Pinpoint the cell where the given text exists, returning its [X, Y] midpoint coordinate. 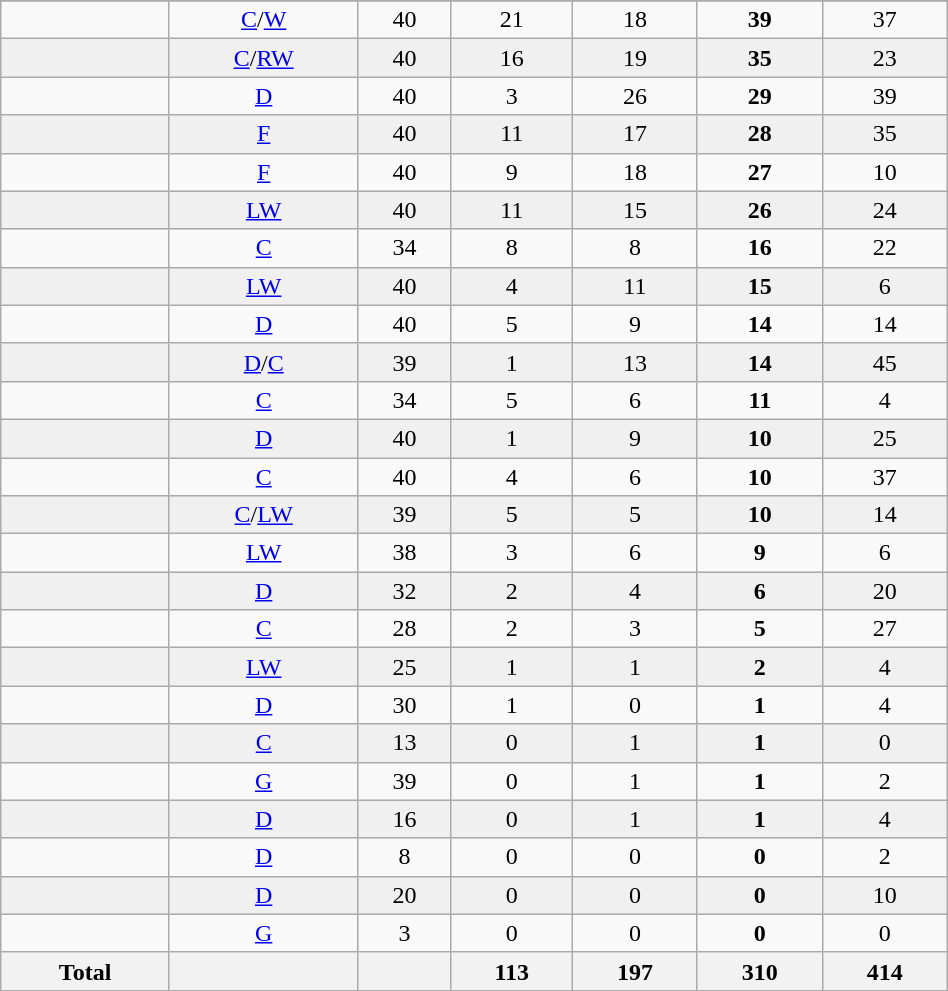
23 [884, 58]
38 [404, 553]
C/LW [264, 515]
24 [884, 210]
22 [884, 248]
C/W [264, 20]
C/RW [264, 58]
19 [634, 58]
Total [86, 971]
D/C [264, 362]
45 [884, 362]
113 [512, 971]
197 [634, 971]
30 [404, 705]
17 [634, 134]
310 [760, 971]
29 [760, 96]
32 [404, 591]
414 [884, 971]
21 [512, 20]
